Extract the (X, Y) coordinate from the center of the cell holding the provided text.  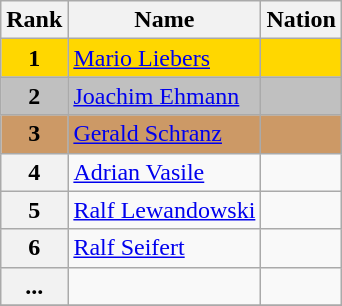
Rank (34, 20)
Joachim Ehmann (164, 96)
1 (34, 58)
5 (34, 210)
Nation (301, 20)
Mario Liebers (164, 58)
6 (34, 248)
4 (34, 172)
... (34, 286)
3 (34, 134)
Gerald Schranz (164, 134)
Name (164, 20)
Adrian Vasile (164, 172)
2 (34, 96)
Ralf Seifert (164, 248)
Ralf Lewandowski (164, 210)
